Determine the [x, y] coordinate at the center of the cell enclosing the given text.  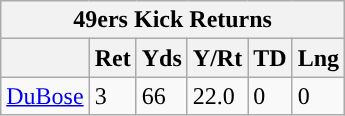
DuBose [45, 96]
22.0 [217, 96]
3 [112, 96]
Ret [112, 58]
Lng [318, 58]
Yds [162, 58]
49ers Kick Returns [173, 20]
TD [270, 58]
66 [162, 96]
Y/Rt [217, 58]
